Determine the [x, y] coordinate at the center of the cell enclosing the given text.  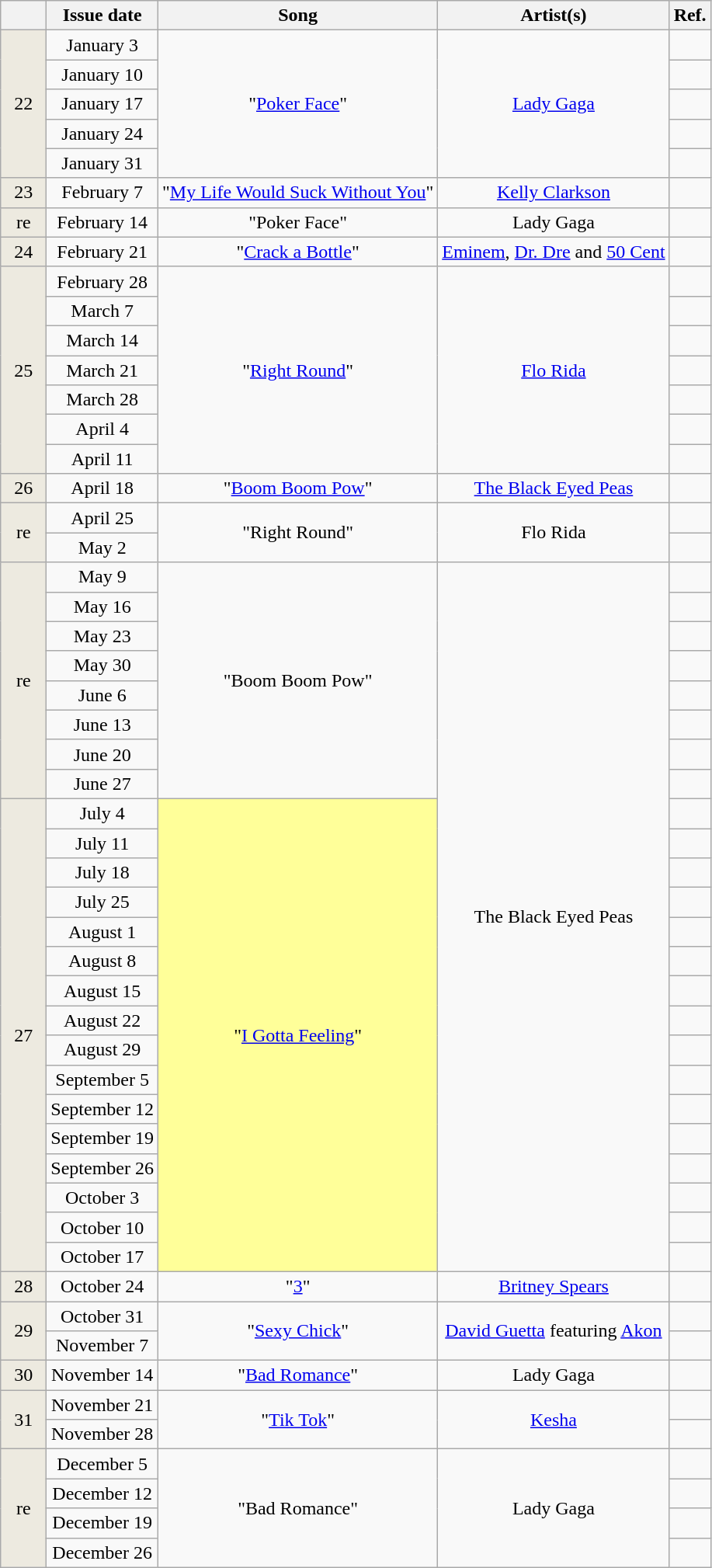
September 12 [102, 1109]
22 [23, 104]
August 22 [102, 1020]
February 28 [102, 281]
September 5 [102, 1080]
June 13 [102, 725]
November 14 [102, 1375]
May 30 [102, 666]
September 26 [102, 1168]
Eminem, Dr. Dre and 50 Cent [554, 252]
March 28 [102, 400]
31 [23, 1420]
January 10 [102, 75]
October 24 [102, 1286]
October 10 [102, 1227]
26 [23, 488]
June 6 [102, 695]
January 17 [102, 104]
"Sexy Chick" [298, 1331]
April 4 [102, 429]
November 21 [102, 1405]
April 11 [102, 459]
September 19 [102, 1139]
29 [23, 1331]
Britney Spears [554, 1286]
February 21 [102, 252]
David Guetta featuring Akon [554, 1331]
March 7 [102, 311]
March 14 [102, 340]
May 9 [102, 577]
October 31 [102, 1316]
24 [23, 252]
January 31 [102, 163]
May 2 [102, 548]
February 14 [102, 222]
August 1 [102, 932]
December 12 [102, 1493]
August 29 [102, 1050]
January 3 [102, 45]
June 27 [102, 784]
28 [23, 1286]
Kesha [554, 1420]
30 [23, 1375]
July 11 [102, 843]
Ref. [689, 16]
"My Life Would Suck Without You" [298, 193]
May 23 [102, 636]
"Tik Tok" [298, 1420]
August 8 [102, 961]
"3" [298, 1286]
October 17 [102, 1257]
November 7 [102, 1346]
"Crack a Bottle" [298, 252]
Artist(s) [554, 16]
23 [23, 193]
July 18 [102, 873]
May 16 [102, 607]
March 21 [102, 370]
December 5 [102, 1464]
April 18 [102, 488]
June 20 [102, 754]
April 25 [102, 518]
Kelly Clarkson [554, 193]
25 [23, 370]
27 [23, 1034]
February 7 [102, 193]
Song [298, 16]
October 3 [102, 1198]
Issue date [102, 16]
December 19 [102, 1523]
January 24 [102, 134]
November 28 [102, 1434]
July 25 [102, 902]
August 15 [102, 991]
"I Gotta Feeling" [298, 1034]
December 26 [102, 1552]
July 4 [102, 813]
